Capture the cell that displays the provided text and extract its (x, y) central coordinate. 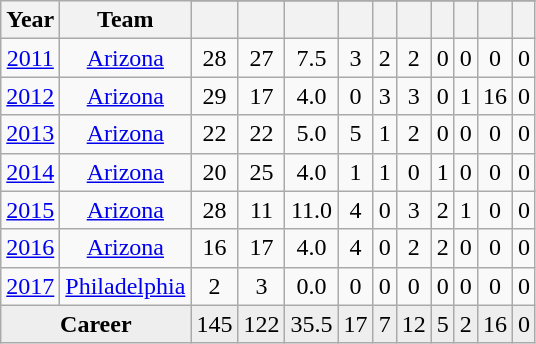
27 (262, 58)
2012 (30, 96)
2016 (30, 248)
2011 (30, 58)
11 (262, 210)
12 (414, 324)
0.0 (312, 286)
2015 (30, 210)
Year (30, 20)
7 (384, 324)
35.5 (312, 324)
25 (262, 172)
5.0 (312, 134)
Team (126, 20)
20 (214, 172)
2014 (30, 172)
11.0 (312, 210)
29 (214, 96)
Career (96, 324)
145 (214, 324)
2013 (30, 134)
7.5 (312, 58)
122 (262, 324)
2017 (30, 286)
Philadelphia (126, 286)
